Return the (X, Y) coordinate for the center point of the cell that contains the specified text.  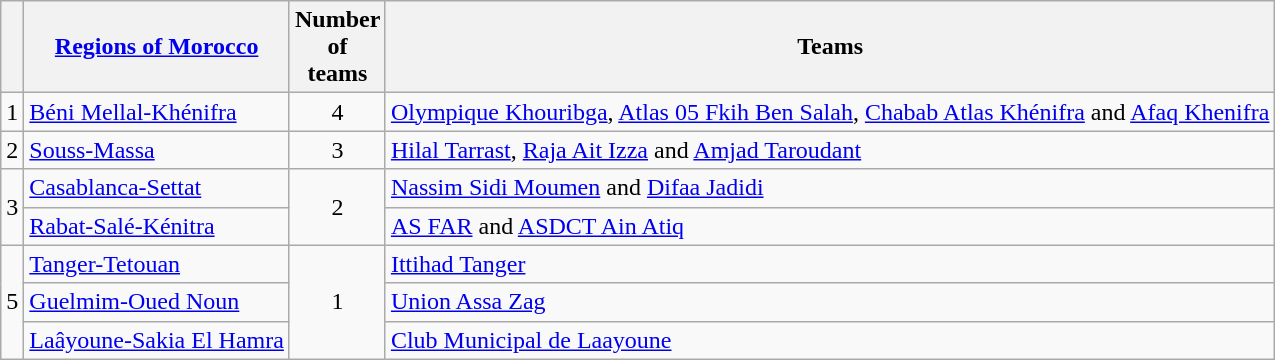
Ittihad Tanger (830, 264)
5 (12, 302)
AS FAR and ASDCT Ain Atiq (830, 226)
Union Assa Zag (830, 302)
Number of teams (337, 47)
Club Municipal de Laayoune (830, 340)
Regions of Morocco (157, 47)
Tanger-Tetouan (157, 264)
Laâyoune-Sakia El Hamra (157, 340)
Béni Mellal-Khénifra (157, 112)
Nassim Sidi Moumen and Difaa Jadidi (830, 188)
Hilal Tarrast, Raja Ait Izza and Amjad Taroudant (830, 150)
Olympique Khouribga, Atlas 05 Fkih Ben Salah, Chabab Atlas Khénifra and Afaq Khenifra (830, 112)
Casablanca-Settat (157, 188)
Teams (830, 47)
Rabat-Salé-Kénitra (157, 226)
Souss-Massa (157, 150)
4 (337, 112)
Guelmim-Oued Noun (157, 302)
